From the cell containing the given text, extract its center point as (x, y) coordinate. 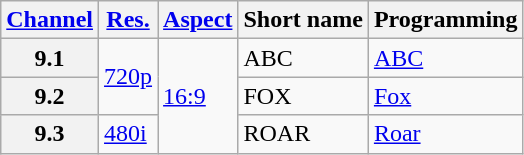
ROAR (303, 134)
9.3 (50, 134)
Roar (446, 134)
Programming (446, 20)
9.2 (50, 96)
Res. (128, 20)
FOX (303, 96)
Aspect (198, 20)
Fox (446, 96)
Short name (303, 20)
480i (128, 134)
9.1 (50, 58)
Channel (50, 20)
720p (128, 77)
16:9 (198, 96)
